Locate the cell with the specified text and output its [X, Y] center coordinate. 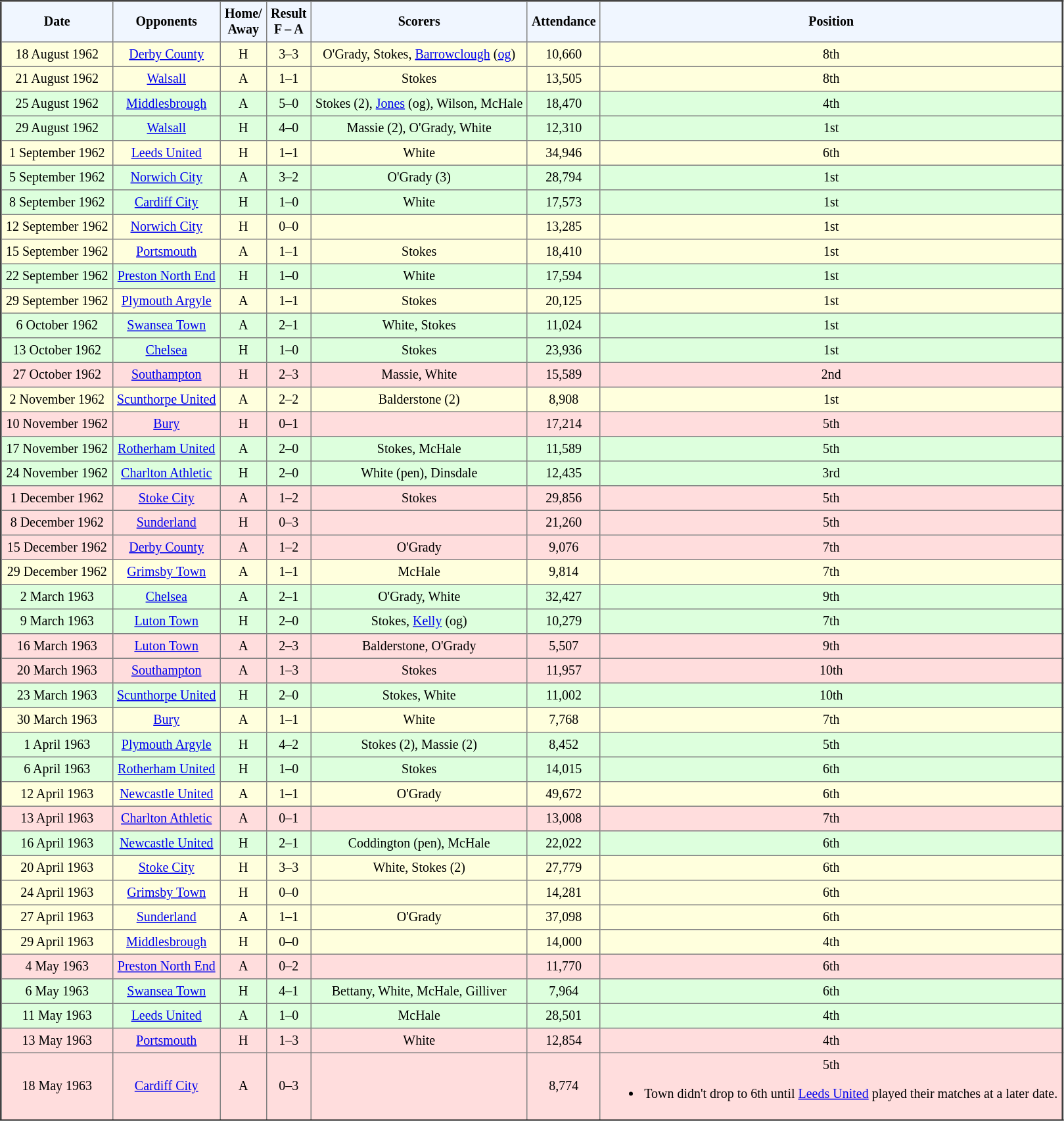
Home/Away [243, 22]
37,098 [564, 917]
12 September 1962 [57, 227]
15 September 1962 [57, 252]
Stokes, Kelly (og) [419, 621]
White (pen), Dinsdale [419, 473]
11,957 [564, 671]
17,594 [564, 276]
ResultF – A [289, 22]
6 October 1962 [57, 325]
11,770 [564, 966]
Balderstone (2) [419, 400]
White, Stokes (2) [419, 868]
13 April 1963 [57, 819]
12,854 [564, 1041]
4–2 [289, 745]
23 March 1963 [57, 696]
13,008 [564, 819]
15 December 1962 [57, 548]
2nd [831, 375]
17,214 [564, 424]
15,589 [564, 375]
Date [57, 22]
Balderstone, O'Grady [419, 646]
18 August 1962 [57, 55]
4–0 [289, 128]
30 March 1963 [57, 720]
10 November 1962 [57, 424]
25 August 1962 [57, 104]
2–2 [289, 400]
8 September 1962 [57, 203]
10,279 [564, 621]
16 April 1963 [57, 844]
6 May 1963 [57, 991]
17,573 [564, 203]
29 December 1962 [57, 572]
Stokes (2), Massie (2) [419, 745]
14,000 [564, 942]
24 November 1962 [57, 473]
13,285 [564, 227]
18,410 [564, 252]
21 August 1962 [57, 79]
10,660 [564, 55]
8 December 1962 [57, 523]
29,856 [564, 498]
20 April 1963 [57, 868]
11,589 [564, 449]
5–0 [289, 104]
Attendance [564, 22]
11,024 [564, 325]
Massie, White [419, 375]
21,260 [564, 523]
2 March 1963 [57, 597]
Opponents [166, 22]
11,002 [564, 696]
0–2 [289, 966]
24 April 1963 [57, 893]
4 May 1963 [57, 966]
3rd [831, 473]
29 April 1963 [57, 942]
Scorers [419, 22]
Position [831, 22]
12,435 [564, 473]
28,794 [564, 178]
White, Stokes [419, 325]
13 October 1962 [57, 350]
Bettany, White, McHale, Gilliver [419, 991]
17 November 1962 [57, 449]
18,470 [564, 104]
28,501 [564, 1016]
1 April 1963 [57, 745]
9,814 [564, 572]
O'Grady (3) [419, 178]
4–1 [289, 991]
20,125 [564, 301]
O'Grady, Stokes, Barrowclough (og) [419, 55]
8,908 [564, 400]
9,076 [564, 548]
Coddington (pen), McHale [419, 844]
34,946 [564, 153]
6 April 1963 [57, 769]
8,452 [564, 745]
12 April 1963 [57, 794]
3–2 [289, 178]
14,281 [564, 893]
14,015 [564, 769]
11 May 1963 [57, 1016]
2 November 1962 [57, 400]
27,779 [564, 868]
16 March 1963 [57, 646]
18 May 1963 [57, 1086]
Stokes, White [419, 696]
5thTown didn't drop to 6th until Leeds United played their matches at a later date. [831, 1086]
7,964 [564, 991]
9 March 1963 [57, 621]
1 September 1962 [57, 153]
1 December 1962 [57, 498]
49,672 [564, 794]
O'Grady, White [419, 597]
12,310 [564, 128]
Massie (2), O'Grady, White [419, 128]
29 August 1962 [57, 128]
27 April 1963 [57, 917]
27 October 1962 [57, 375]
22 September 1962 [57, 276]
5,507 [564, 646]
22,022 [564, 844]
Stokes, McHale [419, 449]
7,768 [564, 720]
29 September 1962 [57, 301]
23,936 [564, 350]
32,427 [564, 597]
13,505 [564, 79]
5 September 1962 [57, 178]
Stokes (2), Jones (og), Wilson, McHale [419, 104]
20 March 1963 [57, 671]
13 May 1963 [57, 1041]
8,774 [564, 1086]
